Scan for the cell matching the given text and deliver its (X, Y) coordinate at center. 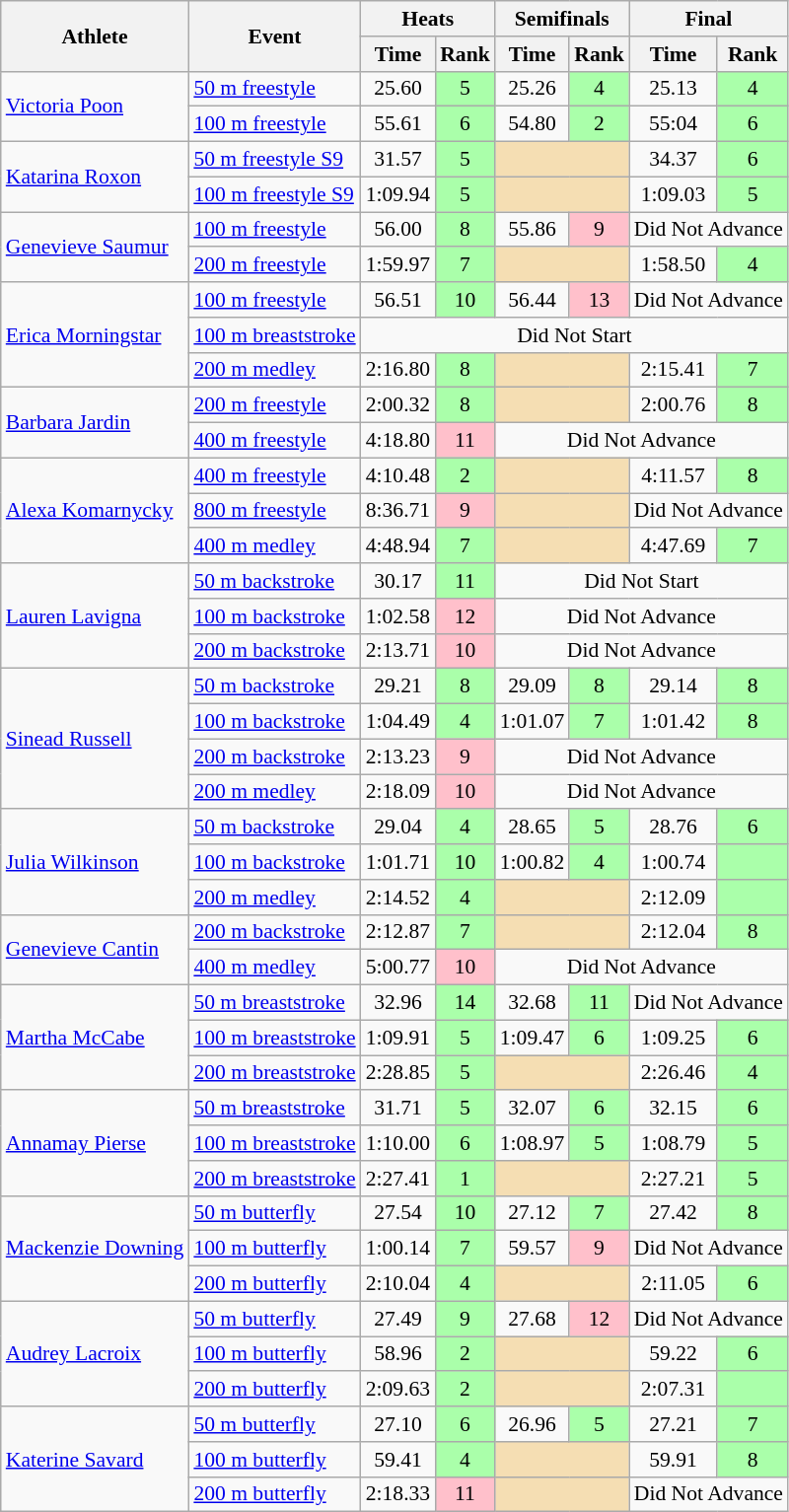
2:00.76 (673, 405)
1:09.94 (398, 194)
25.60 (398, 89)
55.61 (398, 124)
Event (274, 36)
14 (466, 1003)
Julia Wilkinson (95, 862)
2:12.87 (398, 932)
27.21 (673, 1424)
29.21 (398, 686)
Martha McCabe (95, 1038)
Semifinals (562, 19)
2:15.41 (673, 370)
27.68 (533, 1319)
Sinead Russell (95, 739)
56.51 (398, 300)
50 m freestyle (274, 89)
59.41 (398, 1460)
56.00 (398, 230)
Alexa Komarnycky (95, 511)
Audrey Lacroix (95, 1353)
8:36.71 (398, 511)
Katarina Roxon (95, 178)
2:13.71 (398, 651)
56.44 (533, 300)
31.71 (398, 1109)
800 m freestyle (274, 511)
100 m freestyle S9 (274, 194)
59.91 (673, 1460)
2:11.05 (673, 1284)
1:00.82 (533, 862)
1:09.03 (673, 194)
2:26.46 (673, 1073)
32.96 (398, 1003)
1:08.97 (533, 1143)
54.80 (533, 124)
4:48.94 (398, 546)
30.17 (398, 581)
Athlete (95, 36)
4:11.57 (673, 475)
1:08.79 (673, 1143)
4:10.48 (398, 475)
27.10 (398, 1424)
28.65 (533, 828)
1:59.97 (398, 265)
4:18.80 (398, 441)
29.04 (398, 828)
1:00.14 (398, 1249)
31.57 (398, 160)
27.12 (533, 1213)
Barbara Jardin (95, 422)
1:01.07 (533, 722)
5:00.77 (398, 968)
2:12.09 (673, 898)
2:18.33 (398, 1494)
2:27.41 (398, 1179)
2:00.32 (398, 405)
Genevieve Saumur (95, 247)
Victoria Poon (95, 107)
Final (708, 19)
25.26 (533, 89)
1:00.74 (673, 862)
Genevieve Cantin (95, 949)
55:04 (673, 124)
28.76 (673, 828)
27.42 (673, 1213)
4:47.69 (673, 546)
29.14 (673, 686)
26.96 (533, 1424)
1:09.25 (673, 1038)
1:58.50 (673, 265)
32.07 (533, 1109)
1:02.58 (398, 616)
27.49 (398, 1319)
2:14.52 (398, 898)
29.09 (533, 686)
Erica Morningstar (95, 335)
59.22 (673, 1354)
Mackenzie Downing (95, 1249)
1:09.91 (398, 1038)
32.68 (533, 1003)
Lauren Lavigna (95, 615)
32.15 (673, 1109)
34.37 (673, 160)
2:27.21 (673, 1179)
Heats (428, 19)
1 (466, 1179)
1:01.42 (673, 722)
58.96 (398, 1354)
1:09.47 (533, 1038)
2:09.63 (398, 1390)
1:10.00 (398, 1143)
27.54 (398, 1213)
50 m freestyle S9 (274, 160)
2:07.31 (673, 1390)
25.13 (673, 89)
2:12.04 (673, 932)
2:28.85 (398, 1073)
1:04.49 (398, 722)
2:10.04 (398, 1284)
Annamay Pierse (95, 1144)
2:13.23 (398, 756)
2:16.80 (398, 370)
2:18.09 (398, 792)
59.57 (533, 1249)
55.86 (533, 230)
Katerine Savard (95, 1460)
13 (600, 300)
1:01.71 (398, 862)
